From the cell containing the given text, extract its center point as (x, y) coordinate. 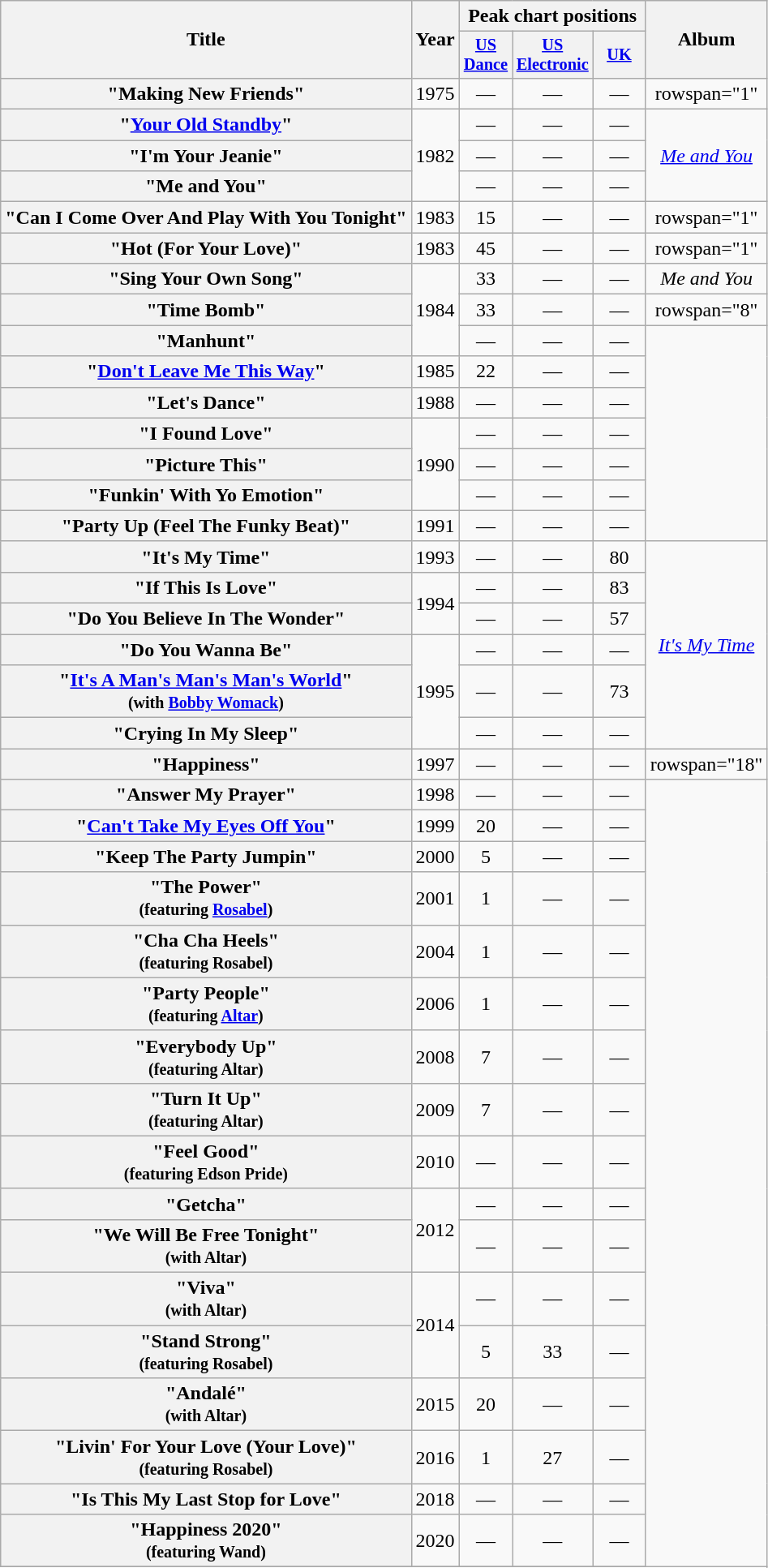
"Hot (For Your Love)" (206, 248)
"Andalé"(with Altar) (206, 1405)
"Turn It Up"(featuring Altar) (206, 1110)
"Answer My Prayer" (206, 795)
2004 (435, 951)
22 (486, 372)
1984 (435, 310)
"Livin' For Your Love (Your Love)"(featuring Rosabel) (206, 1457)
1998 (435, 795)
"Feel Good"(featuring Edson Pride) (206, 1162)
"Cha Cha Heels"(featuring Rosabel) (206, 951)
1982 (435, 156)
15 (486, 217)
"The Power"(featuring Rosabel) (206, 899)
"Stand Strong"(featuring Rosabel) (206, 1351)
27 (553, 1457)
1997 (435, 764)
45 (486, 248)
"Keep The Party Jumpin" (206, 857)
"Sing Your Own Song" (206, 279)
Title (206, 40)
"Let's Dance" (206, 402)
"Happiness 2020"(featuring Wand) (206, 1541)
1985 (435, 372)
2009 (435, 1110)
rowspan="18" (706, 764)
"If This Is Love" (206, 587)
83 (620, 587)
"Funkin' With Yo Emotion" (206, 495)
2015 (435, 1405)
2020 (435, 1541)
1995 (435, 691)
"Me and You" (206, 187)
"Manhunt" (206, 341)
rowspan="8" (706, 310)
US Electronic (553, 55)
"Getcha" (206, 1204)
57 (620, 619)
"I Found Love" (206, 433)
Year (435, 40)
1975 (435, 93)
2008 (435, 1056)
"It's A Man's Man's Man's World"(with Bobby Womack) (206, 691)
73 (620, 691)
2012 (435, 1230)
"Do You Believe In The Wonder" (206, 619)
"Happiness" (206, 764)
"Party People"(featuring Altar) (206, 1004)
1991 (435, 526)
2006 (435, 1004)
"Do You Wanna Be" (206, 650)
2010 (435, 1162)
"Can I Come Over And Play With You Tonight" (206, 217)
2000 (435, 857)
1988 (435, 402)
"Can't Take My Eyes Off You" (206, 826)
US Dance (486, 55)
80 (620, 556)
Album (706, 40)
"I'm Your Jeanie" (206, 156)
1994 (435, 603)
2018 (435, 1499)
"Everybody Up"(featuring Altar) (206, 1056)
"It's My Time" (206, 556)
1990 (435, 464)
"We Will Be Free Tonight"(with Altar) (206, 1246)
1999 (435, 826)
"Your Old Standby" (206, 125)
"Time Bomb" (206, 310)
It's My Time (706, 644)
2014 (435, 1325)
1993 (435, 556)
"Party Up (Feel The Funky Beat)" (206, 526)
Peak chart positions (552, 16)
"Viva"(with Altar) (206, 1300)
"Don't Leave Me This Way" (206, 372)
"Is This My Last Stop for Love" (206, 1499)
"Crying In My Sleep" (206, 733)
UK (620, 55)
"Making New Friends" (206, 93)
"Picture This" (206, 464)
2016 (435, 1457)
2001 (435, 899)
